Return the [X, Y] coordinate for the center point of the cell that contains the specified text.  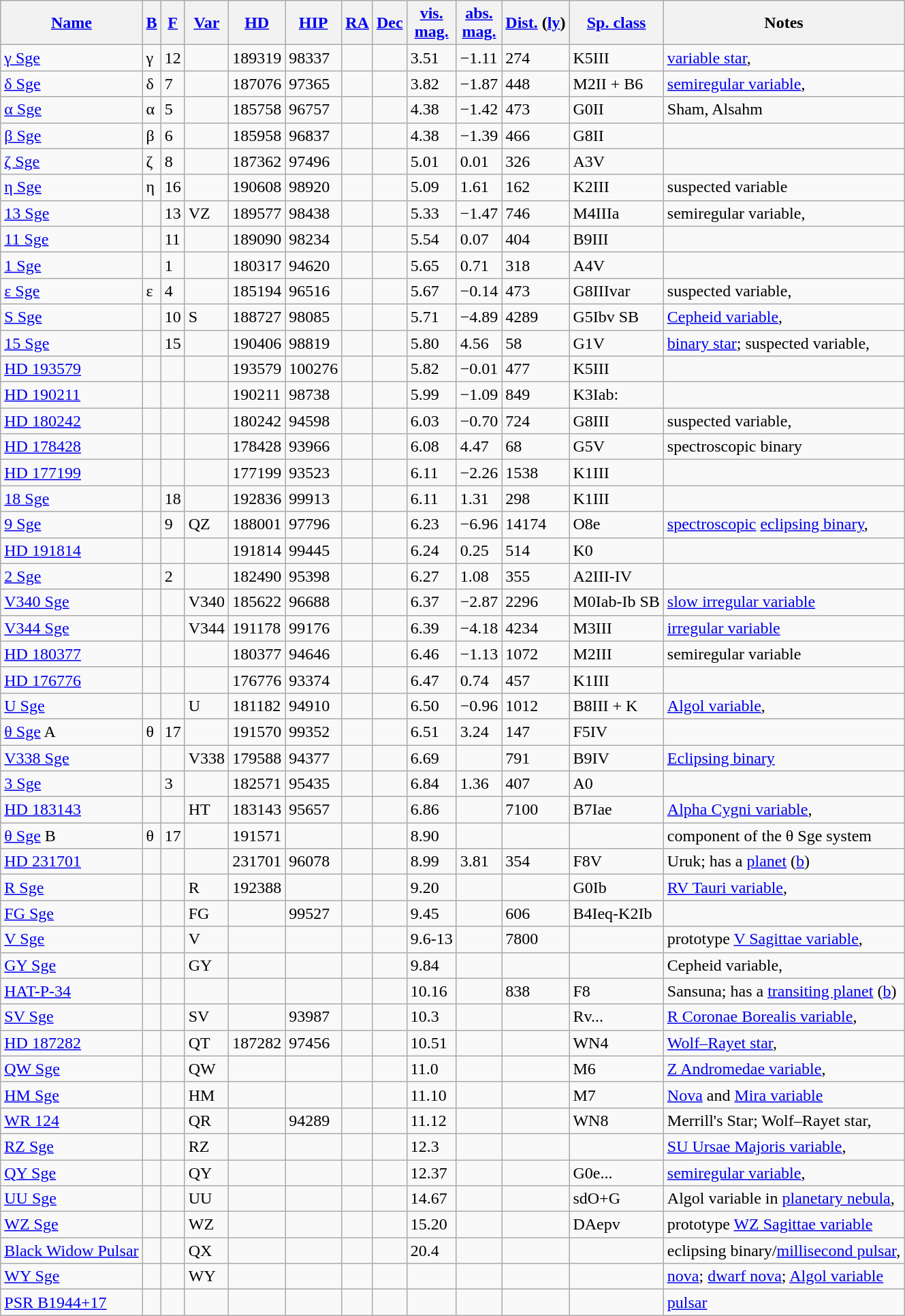
6.23 [432, 524]
Black Widow Pulsar [72, 1251]
η Sge [72, 187]
185622 [257, 602]
13 [173, 213]
V344 [206, 628]
HD 177199 [72, 473]
A3V [616, 161]
94646 [313, 654]
θ Sge A [72, 732]
98085 [313, 317]
3.81 [479, 862]
11.12 [432, 1121]
16 [173, 187]
1072 [535, 654]
231701 [257, 862]
10.16 [432, 991]
G8II [616, 136]
θ Sge B [72, 836]
189577 [257, 213]
58 [535, 343]
V Sge [72, 939]
K0 [616, 550]
0.25 [479, 550]
QY Sge [72, 1172]
Name [72, 23]
11 [173, 239]
M6 [616, 1069]
407 [535, 784]
B4Ieq-K2Ib [616, 913]
M0Iab-Ib SB [616, 602]
GY [206, 965]
B8III + K [616, 706]
FG [206, 913]
1.08 [479, 576]
176776 [257, 680]
−0.01 [479, 369]
Notes [783, 23]
−1.39 [479, 136]
99352 [313, 732]
96516 [313, 291]
−2.26 [479, 473]
185958 [257, 136]
93987 [313, 1017]
185758 [257, 110]
VZ [206, 213]
HD 191814 [72, 550]
Alpha Cygni variable, [783, 810]
K3Iab: [616, 395]
γ Sge [72, 58]
724 [535, 421]
190406 [257, 343]
5 [173, 110]
746 [535, 213]
−4.18 [479, 628]
−1.87 [479, 84]
prototype WZ Sagittae variable [783, 1225]
Eclipsing binary [783, 758]
3.51 [432, 58]
354 [535, 862]
U Sge [72, 706]
15 [173, 343]
274 [535, 58]
S Sge [72, 317]
QT [206, 1043]
HD 187282 [72, 1043]
95435 [313, 784]
18 [173, 499]
12 [173, 58]
RV Tauri variable, [783, 888]
182571 [257, 784]
WN4 [616, 1043]
9.20 [432, 888]
−1.09 [479, 395]
6.27 [432, 576]
HD 176776 [72, 680]
94377 [313, 758]
5.65 [432, 265]
slow irregular variable [783, 602]
Sansuna; has a transiting planet (b) [783, 991]
HD 180242 [72, 421]
G8IIIvar [616, 291]
R Sge [72, 888]
RZ Sge [72, 1146]
185194 [257, 291]
2 Sge [72, 576]
Algol variable, [783, 706]
RA [358, 23]
HD 178428 [72, 447]
13 Sge [72, 213]
791 [535, 758]
HD 190211 [72, 395]
vis.mag. [432, 23]
ζ [151, 161]
F5IV [616, 732]
1538 [535, 473]
95657 [313, 810]
HD 183143 [72, 810]
η [151, 187]
10.51 [432, 1043]
191178 [257, 628]
7100 [535, 810]
M2III [616, 654]
QY [206, 1172]
6.51 [432, 732]
99527 [313, 913]
97365 [313, 84]
−6.96 [479, 524]
O8e [616, 524]
6.84 [432, 784]
10 [173, 317]
191571 [257, 836]
ζ Sge [72, 161]
F [173, 23]
98819 [313, 343]
HIP [313, 23]
187282 [257, 1043]
0.01 [479, 161]
γ [151, 58]
190608 [257, 187]
94289 [313, 1121]
179588 [257, 758]
2296 [535, 602]
3.24 [479, 732]
98738 [313, 395]
irregular variable [783, 628]
99176 [313, 628]
G0Ib [616, 888]
514 [535, 550]
6.39 [432, 628]
187076 [257, 84]
−1.47 [479, 213]
pulsar [783, 1302]
1.61 [479, 187]
355 [535, 576]
5.54 [432, 239]
448 [535, 84]
abs.mag. [479, 23]
A4V [616, 265]
HM [206, 1095]
3 [173, 784]
99913 [313, 499]
G0e... [616, 1172]
96688 [313, 602]
WN8 [616, 1121]
183143 [257, 810]
WZ [206, 1225]
7800 [535, 939]
191570 [257, 732]
96837 [313, 136]
98438 [313, 213]
6.03 [432, 421]
838 [535, 991]
F8V [616, 862]
298 [535, 499]
1012 [535, 706]
14.67 [432, 1199]
6.47 [432, 680]
404 [535, 239]
M3III [616, 628]
3.82 [432, 84]
DAepv [616, 1225]
4.47 [479, 447]
9 [173, 524]
457 [535, 680]
9.45 [432, 913]
B9IV [616, 758]
Sp. class [616, 23]
WY [206, 1276]
Merrill's Star; Wolf–Rayet star, [783, 1121]
variable star, [783, 58]
SV [206, 1017]
WR 124 [72, 1121]
G0II [616, 110]
A2III-IV [616, 576]
0.74 [479, 680]
−2.87 [479, 602]
5.67 [432, 291]
93966 [313, 447]
8.90 [432, 836]
QW Sge [72, 1069]
−4.89 [479, 317]
HD 231701 [72, 862]
−0.70 [479, 421]
Wolf–Rayet star, [783, 1043]
QW [206, 1069]
M2II + B6 [616, 84]
606 [535, 913]
UU Sge [72, 1199]
147 [535, 732]
10.3 [432, 1017]
HD 193579 [72, 369]
QX [206, 1251]
nova; dwarf nova; Algol variable [783, 1276]
97796 [313, 524]
94620 [313, 265]
6 [173, 136]
189319 [257, 58]
B [151, 23]
−1.42 [479, 110]
96757 [313, 110]
182490 [257, 576]
HM Sge [72, 1095]
181182 [257, 706]
1 Sge [72, 265]
177199 [257, 473]
−1.11 [479, 58]
R [206, 888]
178428 [257, 447]
5.33 [432, 213]
191814 [257, 550]
RZ [206, 1146]
4289 [535, 317]
15.20 [432, 1225]
SV Sge [72, 1017]
GY Sge [72, 965]
Rv... [616, 1017]
99445 [313, 550]
component of the θ Sge system [783, 836]
β Sge [72, 136]
849 [535, 395]
G5V [616, 447]
binary star; suspected variable, [783, 343]
20.4 [432, 1251]
94910 [313, 706]
18 Sge [72, 499]
V340 Sge [72, 602]
93523 [313, 473]
−0.96 [479, 706]
K2III [616, 187]
0.71 [479, 265]
U [206, 706]
α [151, 110]
6.46 [432, 654]
477 [535, 369]
δ Sge [72, 84]
5.80 [432, 343]
9.6-13 [432, 939]
HAT-P-34 [72, 991]
Uruk; has a planet (b) [783, 862]
326 [535, 161]
11.0 [432, 1069]
−0.14 [479, 291]
12.37 [432, 1172]
6.86 [432, 810]
Sham, Alsahm [783, 110]
Algol variable in planetary nebula, [783, 1199]
4 [173, 291]
97496 [313, 161]
suspected variable [783, 187]
Dec [390, 23]
G5Ibv SB [616, 317]
M7 [616, 1095]
HT [206, 810]
1.36 [479, 784]
15 Sge [72, 343]
G8III [616, 421]
97456 [313, 1043]
93374 [313, 680]
6.37 [432, 602]
5.99 [432, 395]
UU [206, 1199]
QR [206, 1121]
ε [151, 291]
187362 [257, 161]
6.08 [432, 447]
−1.13 [479, 654]
5.09 [432, 187]
94598 [313, 421]
190211 [257, 395]
Var [206, 23]
sdO+G [616, 1199]
68 [535, 447]
β [151, 136]
188001 [257, 524]
180317 [257, 265]
FG Sge [72, 913]
162 [535, 187]
SU Ursae Majoris variable, [783, 1146]
180242 [257, 421]
11 Sge [72, 239]
WY Sge [72, 1276]
192388 [257, 888]
V [206, 939]
14174 [535, 524]
V340 [206, 602]
Z Andromedae variable, [783, 1069]
466 [535, 136]
98234 [313, 239]
G1V [616, 343]
188727 [257, 317]
V338 Sge [72, 758]
semiregular variable [783, 654]
8 [173, 161]
4234 [535, 628]
Nova and Mira variable [783, 1095]
11.10 [432, 1095]
1.31 [479, 499]
3 Sge [72, 784]
WZ Sge [72, 1225]
A0 [616, 784]
V344 Sge [72, 628]
α Sge [72, 110]
B9III [616, 239]
9 Sge [72, 524]
193579 [257, 369]
HD [257, 23]
Dist. (ly) [535, 23]
180377 [257, 654]
M4IIIa [616, 213]
12.3 [432, 1146]
8.99 [432, 862]
4.56 [479, 343]
F8 [616, 991]
5.01 [432, 161]
7 [173, 84]
95398 [313, 576]
B7Iae [616, 810]
6.24 [432, 550]
9.84 [432, 965]
5.82 [432, 369]
S [206, 317]
100276 [313, 369]
prototype V Sagittae variable, [783, 939]
6.69 [432, 758]
spectroscopic eclipsing binary, [783, 524]
PSR B1944+17 [72, 1302]
192836 [257, 499]
QZ [206, 524]
spectroscopic binary [783, 447]
98920 [313, 187]
0.07 [479, 239]
5.71 [432, 317]
98337 [313, 58]
96078 [313, 862]
ε Sge [72, 291]
R Coronae Borealis variable, [783, 1017]
δ [151, 84]
2 [173, 576]
6.50 [432, 706]
318 [535, 265]
HD 180377 [72, 654]
1 [173, 265]
V338 [206, 758]
189090 [257, 239]
eclipsing binary/millisecond pulsar, [783, 1251]
